Provide the (X, Y) coordinate of the cell's center where the given text is located.  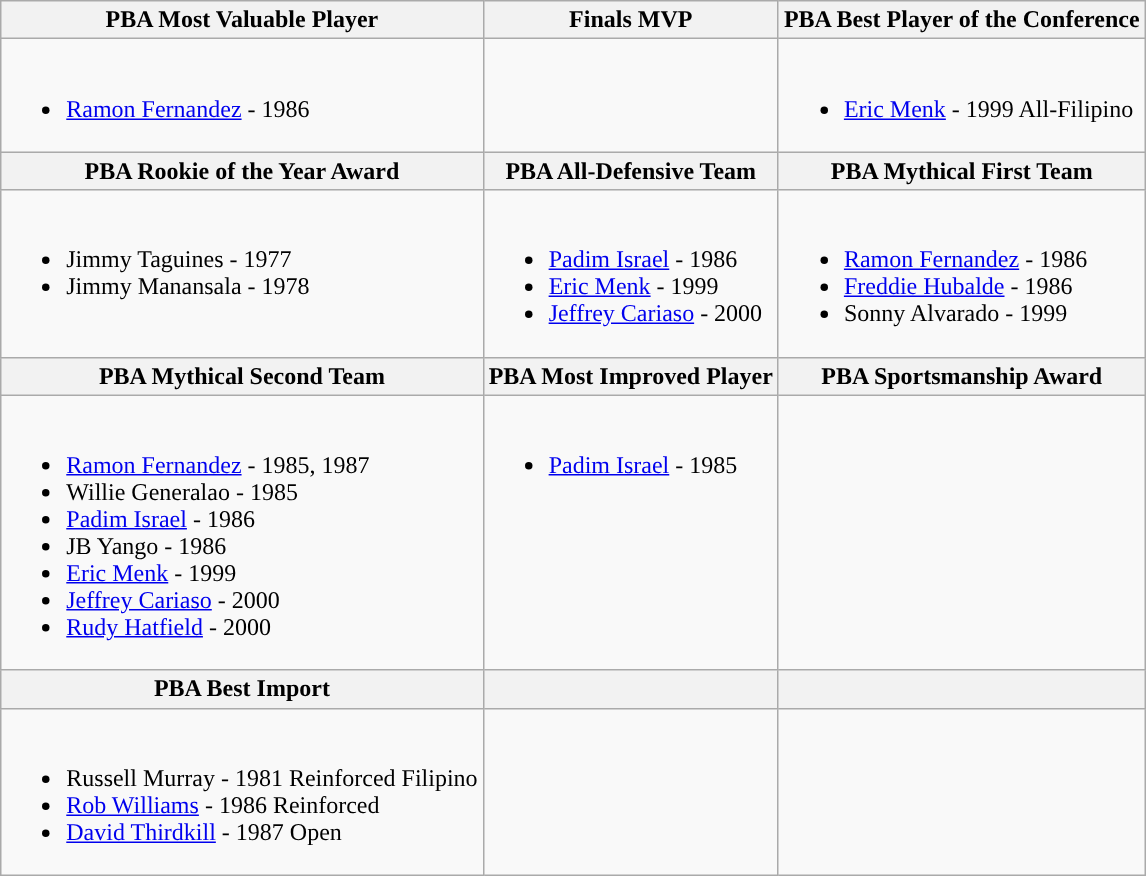
Ramon Fernandez - 1986Freddie Hubalde - 1986Sonny Alvarado - 1999 (962, 274)
PBA Mythical Second Team (242, 376)
PBA Mythical First Team (962, 171)
Russell Murray - 1981 Reinforced FilipinoRob Williams - 1986 ReinforcedDavid Thirdkill - 1987 Open (242, 792)
PBA Most Valuable Player (242, 20)
Finals MVP (630, 20)
Padim Israel - 1985 (630, 532)
PBA Sportsmanship Award (962, 376)
PBA Most Improved Player (630, 376)
PBA Best Import (242, 689)
PBA Best Player of the Conference (962, 20)
Ramon Fernandez - 1985, 1987Willie Generalao - 1985Padim Israel - 1986JB Yango - 1986Eric Menk - 1999Jeffrey Cariaso - 2000Rudy Hatfield - 2000 (242, 532)
Eric Menk - 1999 All-Filipino (962, 96)
Ramon Fernandez - 1986 (242, 96)
Jimmy Taguines - 1977Jimmy Manansala - 1978 (242, 274)
Padim Israel - 1986Eric Menk - 1999Jeffrey Cariaso - 2000 (630, 274)
PBA All-Defensive Team (630, 171)
PBA Rookie of the Year Award (242, 171)
